For the text-containing cell, return its midpoint in (X, Y) coordinate format. 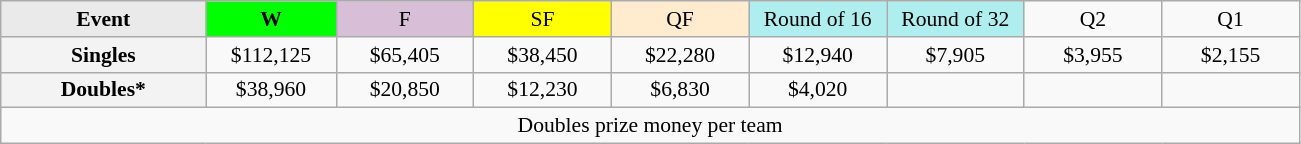
$65,405 (405, 55)
SF (543, 19)
$12,230 (543, 90)
$20,850 (405, 90)
$7,905 (955, 55)
$6,830 (680, 90)
Round of 32 (955, 19)
QF (680, 19)
$4,020 (818, 90)
$3,955 (1093, 55)
$12,940 (818, 55)
Singles (104, 55)
$38,450 (543, 55)
Event (104, 19)
Q1 (1231, 19)
Round of 16 (818, 19)
Doubles prize money per team (650, 126)
W (271, 19)
Q2 (1093, 19)
F (405, 19)
$38,960 (271, 90)
Doubles* (104, 90)
$2,155 (1231, 55)
$22,280 (680, 55)
$112,125 (271, 55)
